Detect which cell encompasses the target text, then output its [x, y] center coordinate. 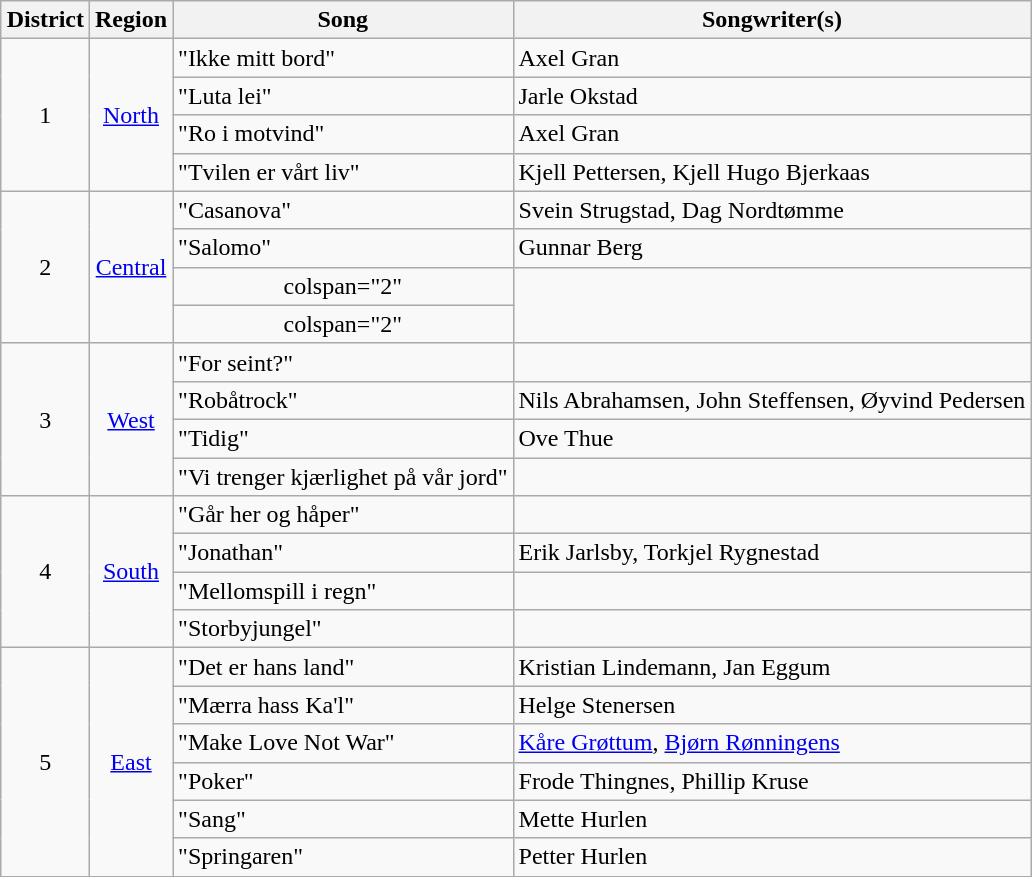
Svein Strugstad, Dag Nordtømme [772, 210]
"Tidig" [343, 438]
Song [343, 20]
North [130, 115]
East [130, 762]
2 [45, 267]
Petter Hurlen [772, 857]
"Ro i motvind" [343, 134]
"Make Love Not War" [343, 743]
"Poker" [343, 781]
3 [45, 419]
"Springaren" [343, 857]
"For seint?" [343, 362]
"Casanova" [343, 210]
Frode Thingnes, Phillip Kruse [772, 781]
District [45, 20]
Ove Thue [772, 438]
Erik Jarlsby, Torkjel Rygnestad [772, 553]
1 [45, 115]
South [130, 572]
Central [130, 267]
Nils Abrahamsen, John Steffensen, Øyvind Pedersen [772, 400]
Mette Hurlen [772, 819]
"Tvilen er vårt liv" [343, 172]
"Vi trenger kjærlighet på vår jord" [343, 477]
"Sang" [343, 819]
Helge Stenersen [772, 705]
Jarle Okstad [772, 96]
Kåre Grøttum, Bjørn Rønningens [772, 743]
"Jonathan" [343, 553]
"Det er hans land" [343, 667]
"Salomo" [343, 248]
"Går her og håper" [343, 515]
Region [130, 20]
Gunnar Berg [772, 248]
West [130, 419]
"Mellomspill i regn" [343, 591]
Songwriter(s) [772, 20]
"Mærra hass Ka'l" [343, 705]
4 [45, 572]
5 [45, 762]
"Luta lei" [343, 96]
Kristian Lindemann, Jan Eggum [772, 667]
Kjell Pettersen, Kjell Hugo Bjerkaas [772, 172]
"Ikke mitt bord" [343, 58]
"Storbyjungel" [343, 629]
"Robåtrock" [343, 400]
